For the text-containing cell, return its midpoint in [X, Y] coordinate format. 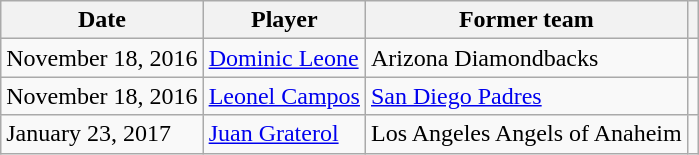
Player [284, 20]
Dominic Leone [284, 58]
Leonel Campos [284, 96]
Date [102, 20]
Arizona Diamondbacks [526, 58]
Los Angeles Angels of Anaheim [526, 134]
Juan Graterol [284, 134]
Former team [526, 20]
January 23, 2017 [102, 134]
San Diego Padres [526, 96]
